Detect which cell encompasses the target text, then output its (x, y) center coordinate. 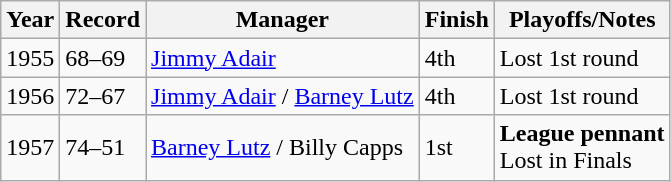
Manager (283, 20)
Playoffs/Notes (582, 20)
Jimmy Adair (283, 58)
68–69 (103, 58)
Record (103, 20)
72–67 (103, 96)
1956 (30, 96)
Year (30, 20)
League pennantLost in Finals (582, 148)
Jimmy Adair / Barney Lutz (283, 96)
1st (456, 148)
Finish (456, 20)
1957 (30, 148)
1955 (30, 58)
74–51 (103, 148)
Barney Lutz / Billy Capps (283, 148)
